Return [x, y] of the center of cell containing provided text 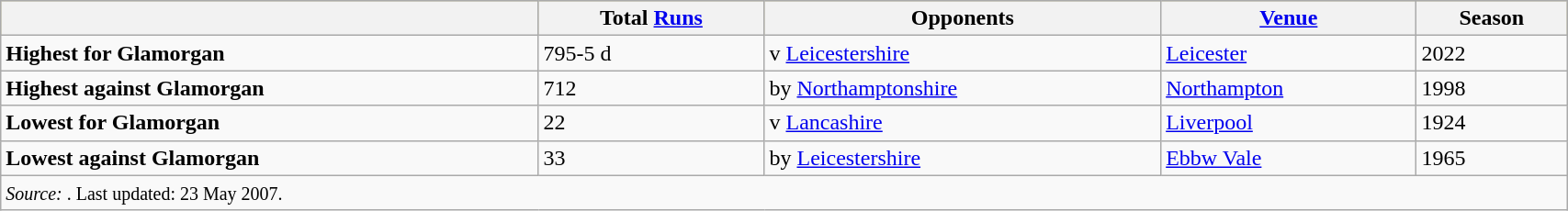
Northampton [1289, 88]
1998 [1492, 88]
795-5 d [651, 53]
Highest against Glamorgan [270, 88]
33 [651, 158]
Ebbw Vale [1289, 158]
by Northamptonshire [963, 88]
1924 [1492, 123]
Leicester [1289, 53]
Season [1492, 18]
22 [651, 123]
Lowest against Glamorgan [270, 158]
Source: . Last updated: 23 May 2007. [784, 193]
Highest for Glamorgan [270, 53]
1965 [1492, 158]
by Leicestershire [963, 158]
Venue [1289, 18]
2022 [1492, 53]
712 [651, 88]
Liverpool [1289, 123]
Total Runs [651, 18]
v Lancashire [963, 123]
v Leicestershire [963, 53]
Lowest for Glamorgan [270, 123]
Opponents [963, 18]
